Pinpoint the cell where the given text exists, returning its (x, y) midpoint coordinate. 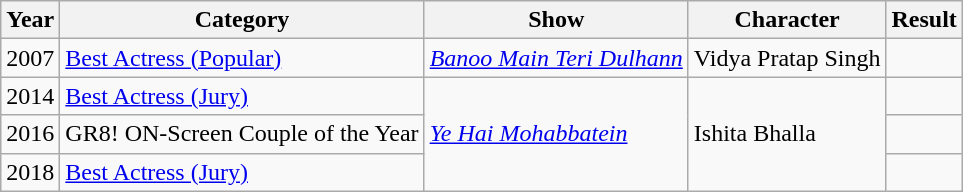
2007 (30, 58)
Year (30, 20)
Show (556, 20)
Category (242, 20)
Character (787, 20)
2018 (30, 172)
Vidya Pratap Singh (787, 58)
2014 (30, 96)
Result (924, 20)
Banoo Main Teri Dulhann (556, 58)
2016 (30, 134)
Best Actress (Popular) (242, 58)
Ishita Bhalla (787, 134)
Ye Hai Mohabbatein (556, 134)
GR8! ON-Screen Couple of the Year (242, 134)
